Pinpoint the cell where the given text exists, returning its [X, Y] midpoint coordinate. 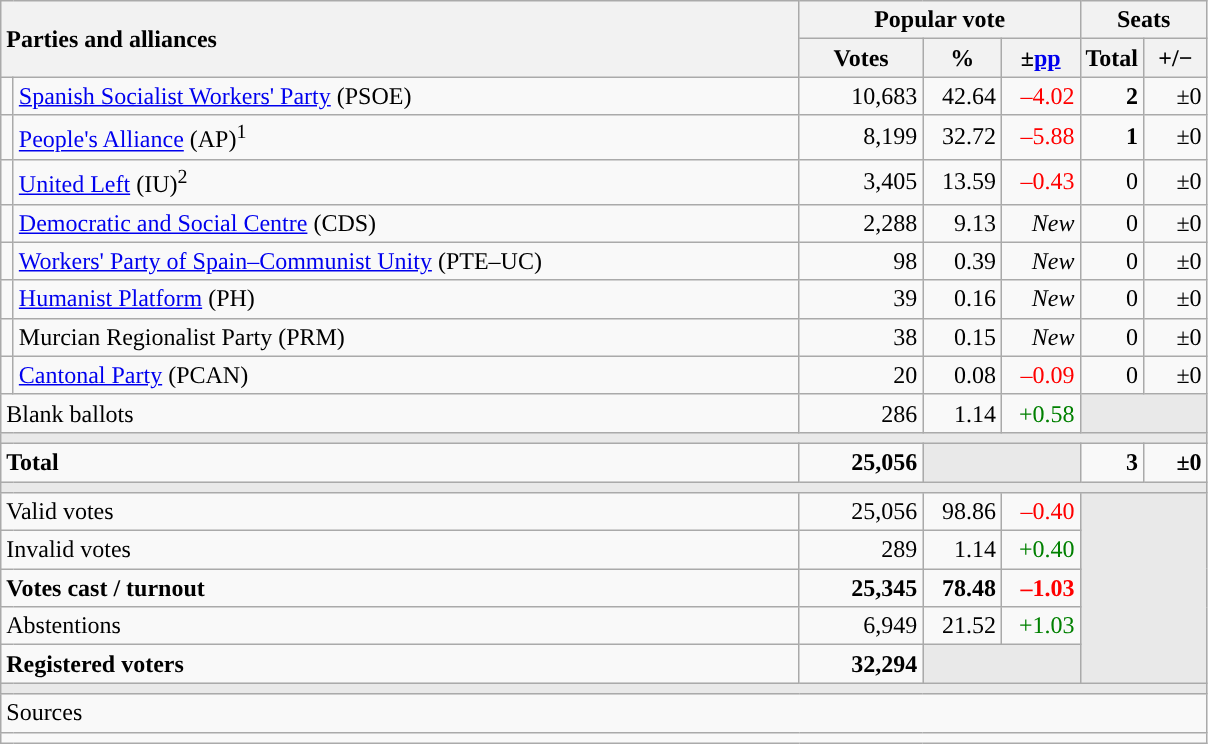
±pp [1040, 58]
Abstentions [400, 626]
21.52 [962, 626]
–1.03 [1040, 588]
Valid votes [400, 512]
2 [1112, 96]
78.48 [962, 588]
Votes [861, 58]
289 [861, 550]
2,288 [861, 223]
–5.88 [1040, 138]
9.13 [962, 223]
1 [1112, 138]
0.08 [962, 375]
% [962, 58]
–0.43 [1040, 182]
–0.40 [1040, 512]
98 [861, 261]
32,294 [861, 664]
+1.03 [1040, 626]
3,405 [861, 182]
10,683 [861, 96]
Murcian Regionalist Party (PRM) [406, 337]
32.72 [962, 138]
Seats [1144, 20]
+/− [1176, 58]
3 [1112, 462]
–0.09 [1040, 375]
0.15 [962, 337]
Popular vote [940, 20]
42.64 [962, 96]
Blank ballots [400, 413]
20 [861, 375]
39 [861, 299]
Spanish Socialist Workers' Party (PSOE) [406, 96]
Democratic and Social Centre (CDS) [406, 223]
Sources [604, 713]
0.39 [962, 261]
6,949 [861, 626]
0.16 [962, 299]
Invalid votes [400, 550]
People's Alliance (AP)1 [406, 138]
+0.40 [1040, 550]
98.86 [962, 512]
+0.58 [1040, 413]
Registered voters [400, 664]
13.59 [962, 182]
8,199 [861, 138]
Cantonal Party (PCAN) [406, 375]
38 [861, 337]
Workers' Party of Spain–Communist Unity (PTE–UC) [406, 261]
Votes cast / turnout [400, 588]
Humanist Platform (PH) [406, 299]
286 [861, 413]
United Left (IU)2 [406, 182]
25,345 [861, 588]
Parties and alliances [400, 39]
–4.02 [1040, 96]
